Output the (x, y) coordinate of the center of the cell containing the given text.  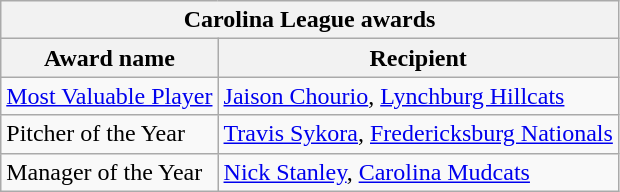
Manager of the Year (110, 172)
Jaison Chourio, Lynchburg Hillcats (418, 96)
Recipient (418, 58)
Most Valuable Player (110, 96)
Nick Stanley, Carolina Mudcats (418, 172)
Travis Sykora, Fredericksburg Nationals (418, 134)
Carolina League awards (310, 20)
Pitcher of the Year (110, 134)
Award name (110, 58)
